For the text-containing cell, return its midpoint in [X, Y] coordinate format. 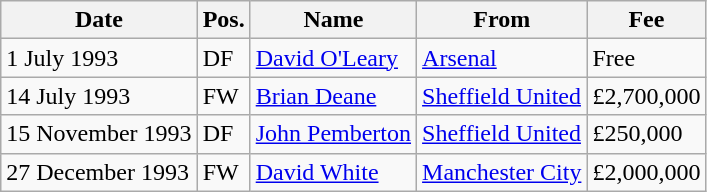
David White [333, 172]
Manchester City [502, 172]
27 December 1993 [99, 172]
David O'Leary [333, 58]
£2,000,000 [646, 172]
1 July 1993 [99, 58]
15 November 1993 [99, 134]
Name [333, 20]
£250,000 [646, 134]
Brian Deane [333, 96]
Fee [646, 20]
14 July 1993 [99, 96]
£2,700,000 [646, 96]
John Pemberton [333, 134]
From [502, 20]
Date [99, 20]
Pos. [224, 20]
Free [646, 58]
Arsenal [502, 58]
